Pinpoint the cell where the given text exists, returning its [x, y] midpoint coordinate. 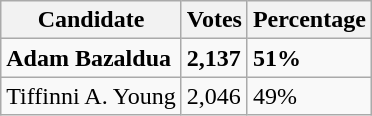
2,137 [214, 58]
2,046 [214, 96]
Percentage [309, 20]
Adam Bazaldua [91, 58]
51% [309, 58]
Candidate [91, 20]
Votes [214, 20]
Tiffinni A. Young [91, 96]
49% [309, 96]
